Provide the [x, y] coordinate of the cell's center where the given text is located.  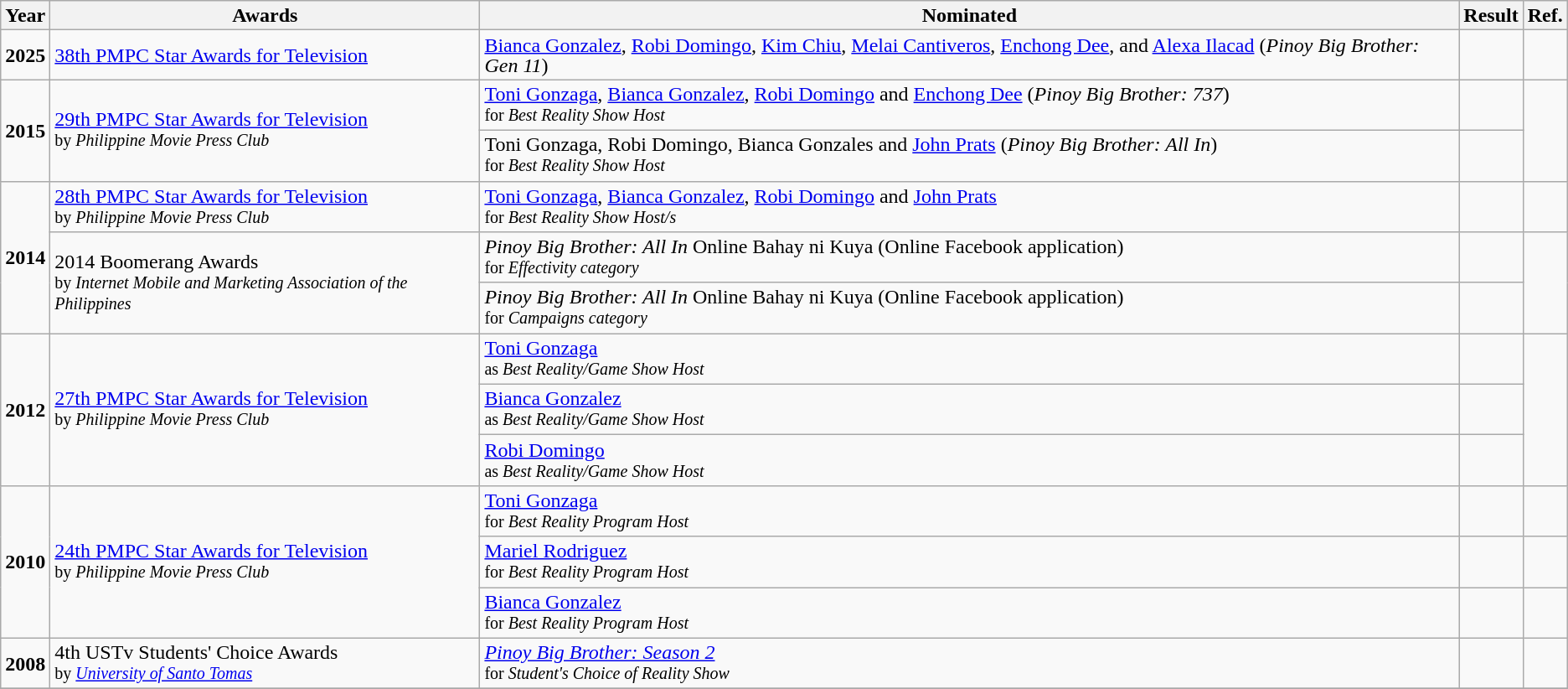
Toni Gonzagaas Best Reality/Game Show Host [970, 359]
Mariel Rodriguez for Best Reality Program Host [970, 562]
Toni Gonzaga, Robi Domingo, Bianca Gonzales and John Prats (Pinoy Big Brother: All In)for Best Reality Show Host [970, 156]
2014 [25, 257]
Awards [265, 15]
29th PMPC Star Awards for Televisionby Philippine Movie Press Club [265, 131]
Pinoy Big Brother: All In Online Bahay ni Kuya (Online Facebook application)for Effectivity category [970, 258]
28th PMPC Star Awards for Televisionby Philippine Movie Press Club [265, 206]
2012 [25, 410]
27th PMPC Star Awards for Televisionby Philippine Movie Press Club [265, 410]
Result [1491, 15]
Toni Gonzaga, Bianca Gonzalez, Robi Domingo and John Pratsfor Best Reality Show Host/s [970, 206]
Bianca Gonzalezas Best Reality/Game Show Host [970, 409]
2015 [25, 131]
Toni Gonzaga, Bianca Gonzalez, Robi Domingo and Enchong Dee (Pinoy Big Brother: 737)for Best Reality Show Host [970, 106]
2025 [25, 55]
Bianca Gonzalez, Robi Domingo, Kim Chiu, Melai Cantiveros, Enchong Dee, and Alexa Ilacad (Pinoy Big Brother: Gen 11) [970, 55]
2008 [25, 664]
2014 Boomerang Awardsby Internet Mobile and Marketing Association of the Philippines [265, 283]
Ref. [1545, 15]
2010 [25, 562]
Pinoy Big Brother: Season 2for Student's Choice of Reality Show [970, 664]
4th USTv Students' Choice Awardsby University of Santo Tomas [265, 664]
38th PMPC Star Awards for Television [265, 55]
Robi Domingoas Best Reality/Game Show Host [970, 461]
Year [25, 15]
Toni Gonzagafor Best Reality Program Host [970, 511]
24th PMPC Star Awards for Televisionby Philippine Movie Press Club [265, 562]
Nominated [970, 15]
Bianca Gonzalezfor Best Reality Program Host [970, 612]
Pinoy Big Brother: All In Online Bahay ni Kuya (Online Facebook application)for Campaigns category [970, 308]
